Detect which cell encompasses the target text, then output its (X, Y) center coordinate. 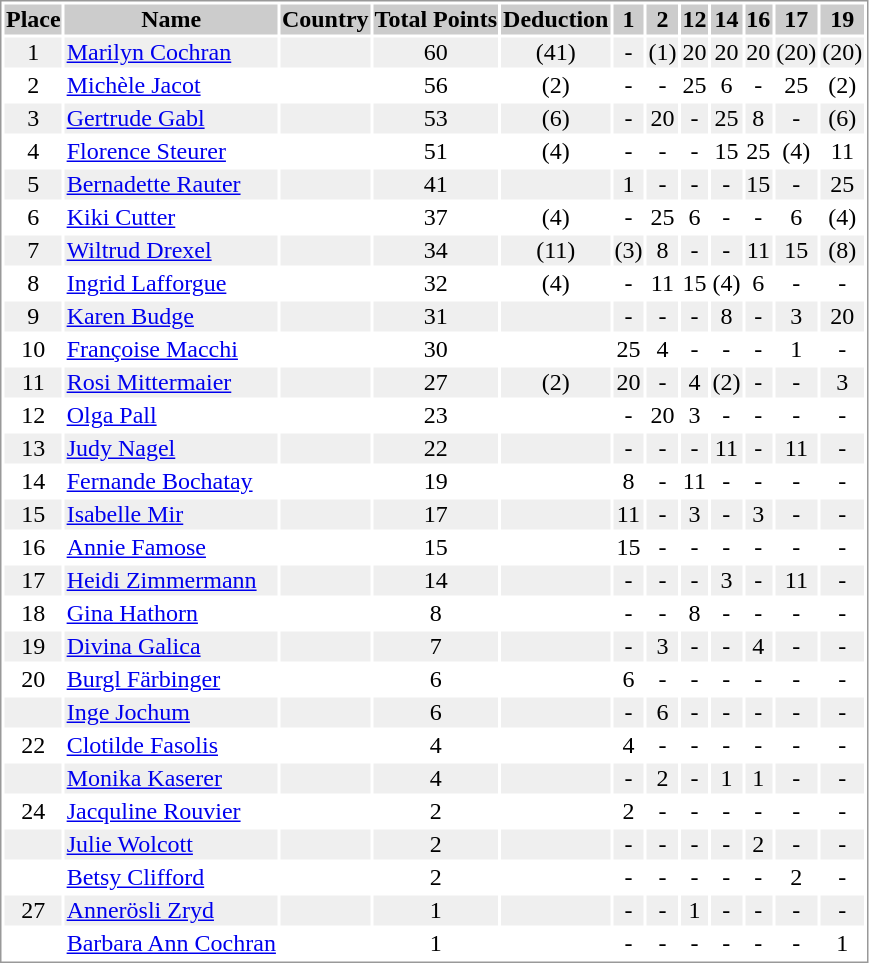
Ingrid Lafforgue (171, 283)
41 (436, 185)
Barbara Ann Cochran (171, 943)
24 (33, 811)
37 (436, 217)
Clotilde Fasolis (171, 745)
(11) (556, 251)
(8) (842, 251)
31 (436, 317)
10 (33, 349)
Gertrude Gabl (171, 119)
23 (436, 415)
Kiki Cutter (171, 217)
18 (33, 613)
Karen Budge (171, 317)
32 (436, 283)
Julie Wolcott (171, 845)
Burgl Färbinger (171, 679)
30 (436, 349)
34 (436, 251)
Fernande Bochatay (171, 481)
13 (33, 449)
Total Points (436, 19)
Françoise Macchi (171, 349)
(3) (628, 251)
Gina Hathorn (171, 613)
60 (436, 53)
Annie Famose (171, 547)
Marilyn Cochran (171, 53)
Florence Steurer (171, 151)
Inge Jochum (171, 713)
(1) (662, 53)
51 (436, 151)
Country (325, 19)
Olga Pall (171, 415)
Place (33, 19)
Bernadette Rauter (171, 185)
9 (33, 317)
Michèle Jacot (171, 85)
Wiltrud Drexel (171, 251)
Jacquline Rouvier (171, 811)
Isabelle Mir (171, 515)
Annerösli Zryd (171, 911)
Name (171, 19)
Heidi Zimmermann (171, 581)
Rosi Mittermaier (171, 383)
Betsy Clifford (171, 877)
56 (436, 85)
Deduction (556, 19)
5 (33, 185)
Divina Galica (171, 647)
53 (436, 119)
(41) (556, 53)
Judy Nagel (171, 449)
Monika Kaserer (171, 779)
